Provide the [x, y] coordinate of the cell's center where the given text is located.  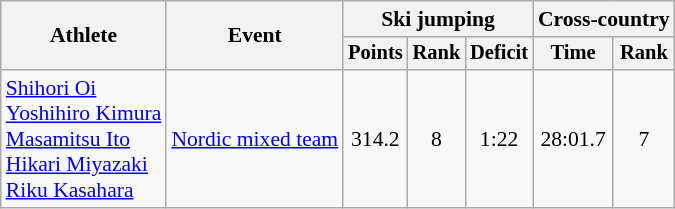
Event [254, 36]
7 [644, 139]
314.2 [375, 139]
Nordic mixed team [254, 139]
Ski jumping [438, 19]
Time [573, 54]
Cross-country [604, 19]
Shihori OiYoshihiro KimuraMasamitsu ItoHikari MiyazakiRiku Kasahara [84, 139]
Athlete [84, 36]
1:22 [499, 139]
Points [375, 54]
Deficit [499, 54]
8 [437, 139]
28:01.7 [573, 139]
